Detect which cell encompasses the target text, then output its [X, Y] center coordinate. 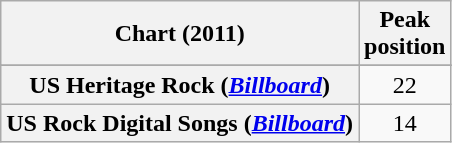
US Rock Digital Songs (Billboard) [180, 123]
14 [405, 123]
Chart (2011) [180, 34]
22 [405, 85]
US Heritage Rock (Billboard) [180, 85]
Peakposition [405, 34]
